Search for the cell housing the specified text and yield its (X, Y) center coordinate. 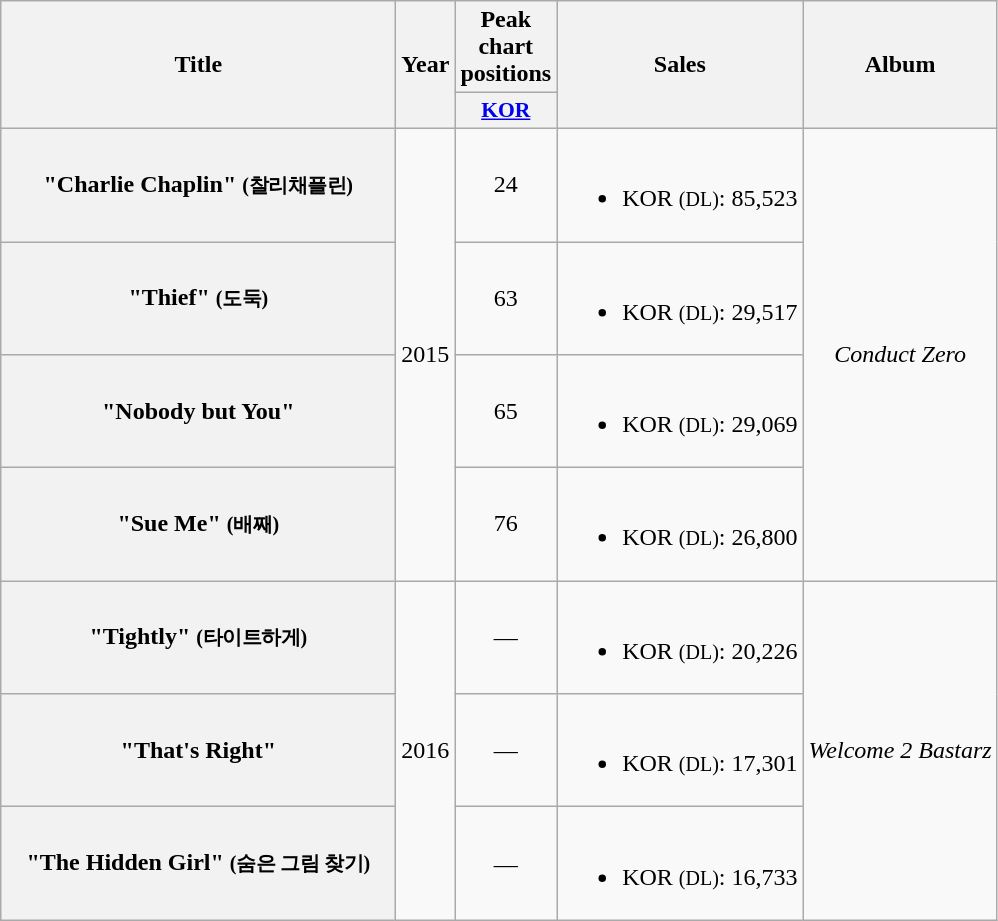
76 (506, 524)
KOR (506, 111)
Title (198, 65)
"The Hidden Girl" (숨은 그림 찾기) (198, 864)
Album (900, 65)
KOR (DL): 20,226 (680, 638)
"Thief" (도둑) (198, 298)
KOR (DL): 17,301 (680, 750)
"That's Right" (198, 750)
Welcome 2 Bastarz (900, 750)
63 (506, 298)
Conduct Zero (900, 354)
"Nobody but You" (198, 412)
24 (506, 184)
Peak chart positions (506, 47)
2016 (426, 750)
KOR (DL): 29,069 (680, 412)
KOR (DL): 29,517 (680, 298)
KOR (DL): 26,800 (680, 524)
65 (506, 412)
KOR (DL): 85,523 (680, 184)
2015 (426, 354)
"Charlie Chaplin" (찰리채플린) (198, 184)
"Sue Me" (배째) (198, 524)
"Tightly" (타이트하게) (198, 638)
Year (426, 65)
KOR (DL): 16,733 (680, 864)
Sales (680, 65)
